Find where the given text appears and provide that cell's center as [x, y] coordinate. 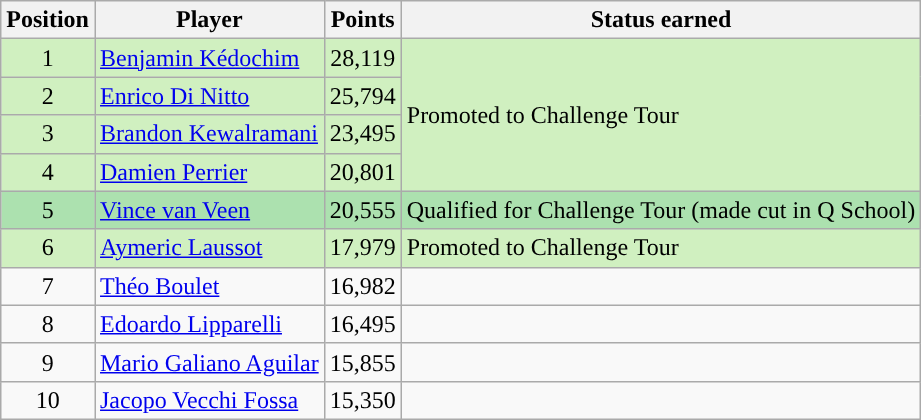
17,979 [362, 248]
Points [362, 20]
Vince van Veen [209, 210]
Player [209, 20]
Status earned [660, 20]
2 [48, 96]
9 [48, 362]
25,794 [362, 96]
4 [48, 172]
3 [48, 134]
Enrico Di Nitto [209, 96]
15,855 [362, 362]
7 [48, 286]
1 [48, 58]
Mario Galiano Aguilar [209, 362]
15,350 [362, 400]
Aymeric Laussot [209, 248]
Jacopo Vecchi Fossa [209, 400]
16,495 [362, 324]
Théo Boulet [209, 286]
5 [48, 210]
23,495 [362, 134]
Benjamin Kédochim [209, 58]
10 [48, 400]
Edoardo Lipparelli [209, 324]
Qualified for Challenge Tour (made cut in Q School) [660, 210]
Damien Perrier [209, 172]
20,555 [362, 210]
Position [48, 20]
16,982 [362, 286]
20,801 [362, 172]
28,119 [362, 58]
Brandon Kewalramani [209, 134]
6 [48, 248]
8 [48, 324]
